Scan for the cell matching the given text and deliver its [X, Y] coordinate at center. 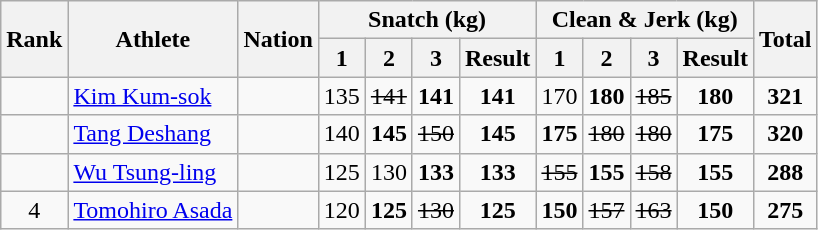
Athlete [153, 39]
288 [785, 172]
Tomohiro Asada [153, 210]
Rank [34, 39]
Snatch (kg) [427, 20]
140 [342, 134]
157 [606, 210]
Kim Kum-sok [153, 96]
275 [785, 210]
Wu Tsung-ling [153, 172]
Total [785, 39]
320 [785, 134]
Nation [278, 39]
135 [342, 96]
158 [654, 172]
321 [785, 96]
163 [654, 210]
120 [342, 210]
Tang Deshang [153, 134]
4 [34, 210]
185 [654, 96]
170 [560, 96]
Clean & Jerk (kg) [645, 20]
